From the cell containing the given text, extract its center point as (X, Y) coordinate. 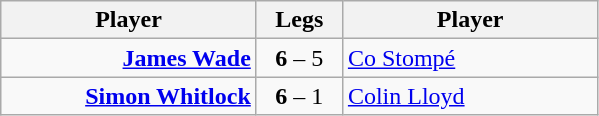
6 – 5 (299, 58)
Co Stompé (470, 58)
Legs (299, 20)
James Wade (129, 58)
Simon Whitlock (129, 96)
6 – 1 (299, 96)
Colin Lloyd (470, 96)
